Determine the (x, y) coordinate at the center of the cell enclosing the given text.  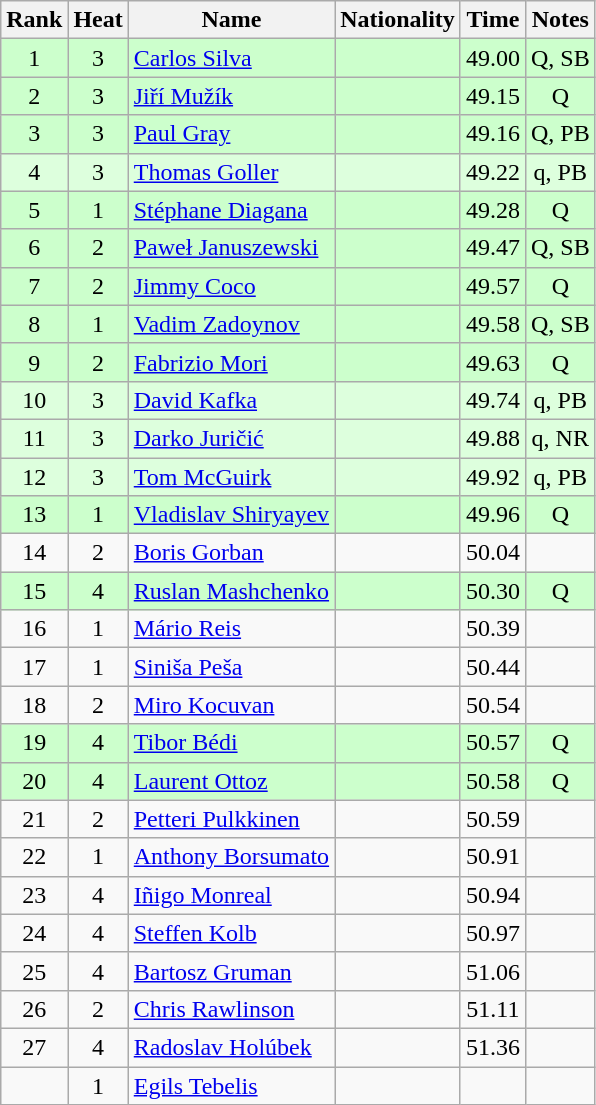
50.30 (492, 591)
50.04 (492, 553)
Egils Tebelis (231, 1085)
20 (34, 781)
Boris Gorban (231, 553)
Nationality (398, 20)
Time (492, 20)
50.57 (492, 743)
Anthony Borsumato (231, 857)
49.63 (492, 362)
Tom McGuirk (231, 477)
10 (34, 400)
Miro Kocuvan (231, 705)
Siniša Peša (231, 667)
Steffen Kolb (231, 933)
Bartosz Gruman (231, 971)
26 (34, 1009)
Stéphane Diagana (231, 210)
19 (34, 743)
11 (34, 438)
Vadim Zadoynov (231, 324)
Mário Reis (231, 629)
50.54 (492, 705)
Tibor Bédi (231, 743)
50.59 (492, 819)
8 (34, 324)
23 (34, 895)
6 (34, 248)
9 (34, 362)
50.58 (492, 781)
14 (34, 553)
q, NR (560, 438)
49.92 (492, 477)
15 (34, 591)
49.74 (492, 400)
49.00 (492, 58)
Radoslav Holúbek (231, 1047)
Paweł Januszewski (231, 248)
49.28 (492, 210)
Thomas Goller (231, 172)
50.91 (492, 857)
Paul Gray (231, 134)
Chris Rawlinson (231, 1009)
Iñigo Monreal (231, 895)
49.57 (492, 286)
5 (34, 210)
Vladislav Shiryayev (231, 515)
Petteri Pulkkinen (231, 819)
50.97 (492, 933)
51.11 (492, 1009)
Q, PB (560, 134)
Name (231, 20)
24 (34, 933)
50.94 (492, 895)
25 (34, 971)
David Kafka (231, 400)
Ruslan Mashchenko (231, 591)
Notes (560, 20)
21 (34, 819)
16 (34, 629)
13 (34, 515)
50.39 (492, 629)
49.47 (492, 248)
Rank (34, 20)
49.58 (492, 324)
49.88 (492, 438)
Darko Juričić (231, 438)
22 (34, 857)
Carlos Silva (231, 58)
Jiří Mužík (231, 96)
49.15 (492, 96)
17 (34, 667)
Jimmy Coco (231, 286)
Laurent Ottoz (231, 781)
51.36 (492, 1047)
49.16 (492, 134)
12 (34, 477)
Fabrizio Mori (231, 362)
49.96 (492, 515)
51.06 (492, 971)
7 (34, 286)
50.44 (492, 667)
18 (34, 705)
49.22 (492, 172)
27 (34, 1047)
Heat (98, 20)
